Search for the cell housing the specified text and yield its (x, y) center coordinate. 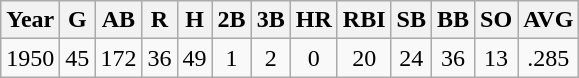
SO (496, 20)
SB (411, 20)
49 (194, 58)
AB (118, 20)
BB (452, 20)
.285 (548, 58)
Year (30, 20)
24 (411, 58)
20 (364, 58)
1950 (30, 58)
0 (314, 58)
2B (232, 20)
3B (270, 20)
H (194, 20)
HR (314, 20)
1 (232, 58)
AVG (548, 20)
13 (496, 58)
45 (78, 58)
G (78, 20)
RBI (364, 20)
R (160, 20)
172 (118, 58)
2 (270, 58)
